Pinpoint the cell where the given text exists, returning its [x, y] midpoint coordinate. 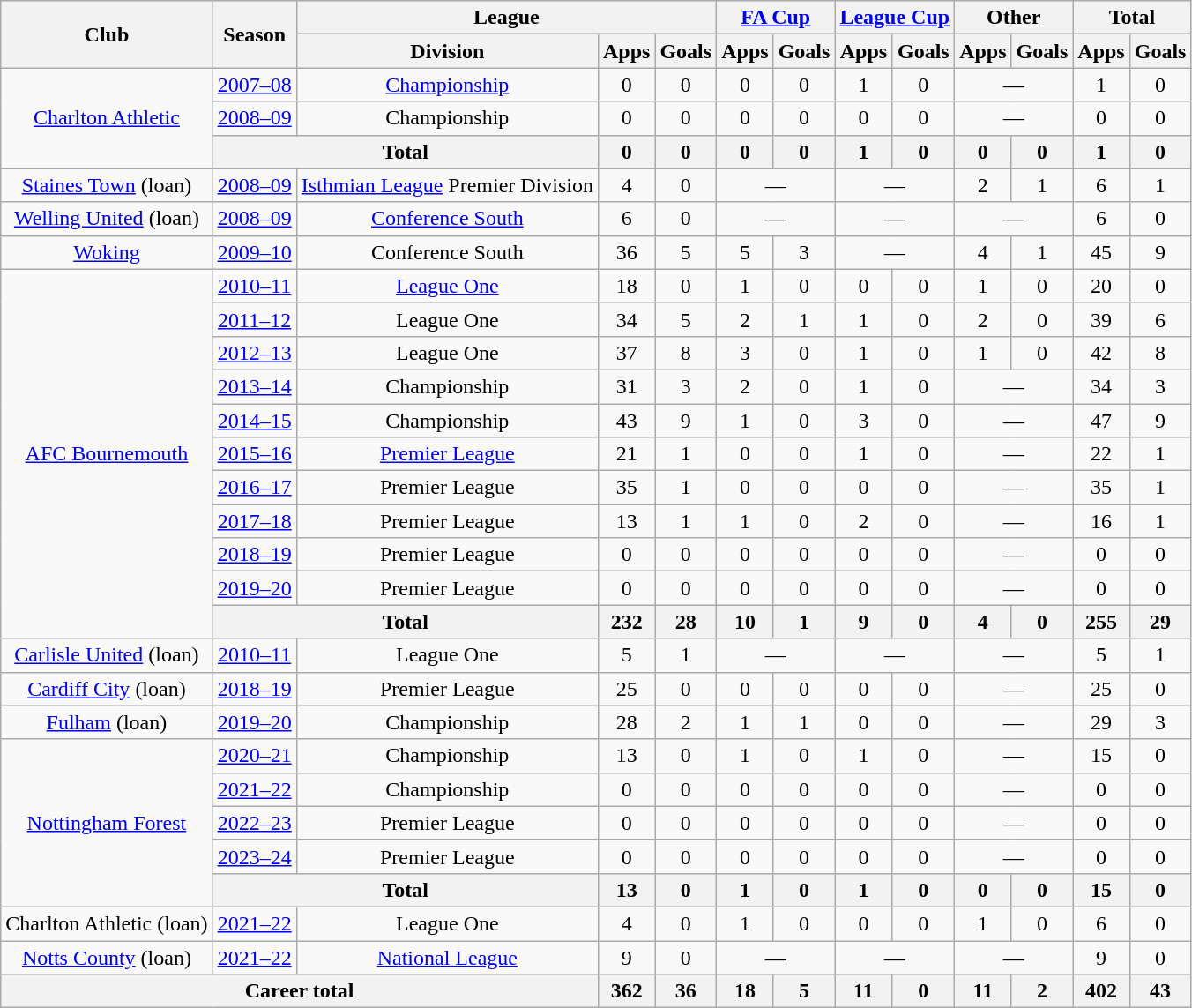
AFC Bournemouth [107, 453]
42 [1101, 353]
2016–17 [254, 488]
16 [1101, 521]
47 [1101, 421]
Fulham (loan) [107, 722]
FA Cup [776, 18]
37 [626, 353]
Notts County (loan) [107, 957]
2023–24 [254, 856]
Staines Town (loan) [107, 185]
National League [447, 957]
2009–10 [254, 252]
2022–23 [254, 823]
362 [626, 991]
20 [1101, 286]
Division [447, 51]
2017–18 [254, 521]
2012–13 [254, 353]
Charlton Athletic [107, 118]
Charlton Athletic (loan) [107, 923]
10 [745, 622]
Career total [300, 991]
Carlisle United (loan) [107, 655]
2011–12 [254, 319]
22 [1101, 454]
255 [1101, 622]
Cardiff City (loan) [107, 689]
232 [626, 622]
2007–08 [254, 85]
2020–21 [254, 756]
2014–15 [254, 421]
Season [254, 34]
2013–14 [254, 386]
Club [107, 34]
Welling United (loan) [107, 219]
Isthmian League Premier Division [447, 185]
402 [1101, 991]
League Cup [895, 18]
39 [1101, 319]
Nottingham Forest [107, 823]
21 [626, 454]
League [506, 18]
2015–16 [254, 454]
Other [1014, 18]
45 [1101, 252]
Woking [107, 252]
31 [626, 386]
